Provide the [X, Y] coordinate of the cell's center where the given text is located.  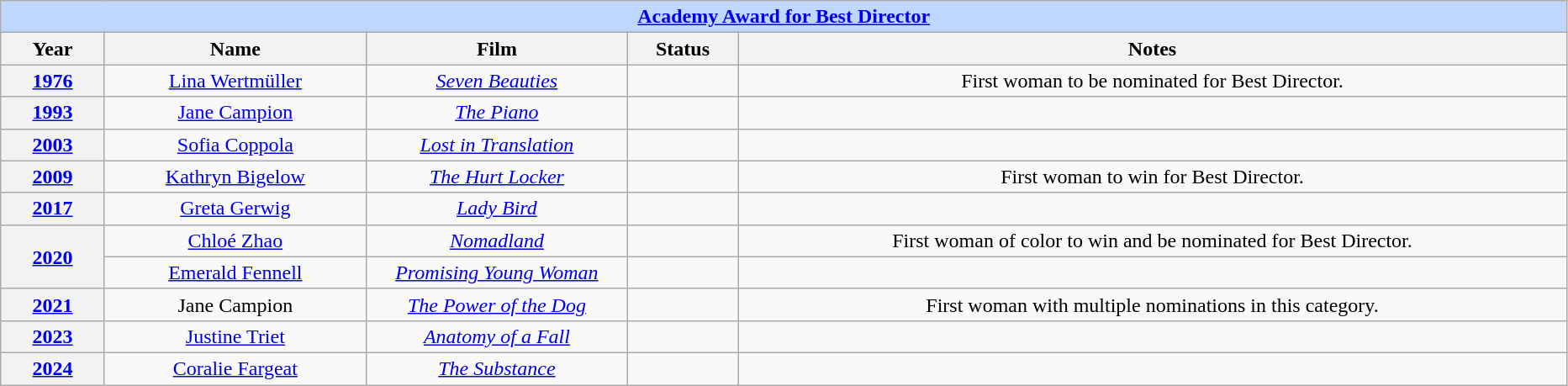
Anatomy of a Fall [496, 336]
2024 [53, 368]
Chloé Zhao [235, 241]
Kathryn Bigelow [235, 177]
Promising Young Woman [496, 272]
Lady Bird [496, 209]
Name [235, 49]
2003 [53, 145]
Notes [1153, 49]
First woman to be nominated for Best Director. [1153, 81]
Seven Beauties [496, 81]
Emerald Fennell [235, 272]
Coralie Fargeat [235, 368]
1993 [53, 113]
The Piano [496, 113]
Sofia Coppola [235, 145]
2021 [53, 304]
Justine Triet [235, 336]
Nomadland [496, 241]
Lina Wertmüller [235, 81]
2020 [53, 256]
The Hurt Locker [496, 177]
1976 [53, 81]
2017 [53, 209]
Lost in Translation [496, 145]
The Power of the Dog [496, 304]
Year [53, 49]
2009 [53, 177]
First woman of color to win and be nominated for Best Director. [1153, 241]
2023 [53, 336]
The Substance [496, 368]
First woman with multiple nominations in this category. [1153, 304]
Status [683, 49]
Film [496, 49]
Greta Gerwig [235, 209]
Academy Award for Best Director [784, 17]
First woman to win for Best Director. [1153, 177]
